Scan for the cell matching the given text and deliver its [X, Y] coordinate at center. 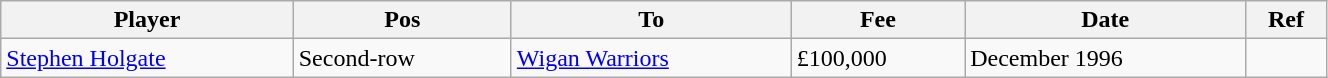
Second-row [402, 58]
Stephen Holgate [147, 58]
To [651, 20]
Pos [402, 20]
£100,000 [878, 58]
Wigan Warriors [651, 58]
Fee [878, 20]
Date [1106, 20]
Ref [1286, 20]
December 1996 [1106, 58]
Player [147, 20]
